Detect which cell encompasses the target text, then output its (x, y) center coordinate. 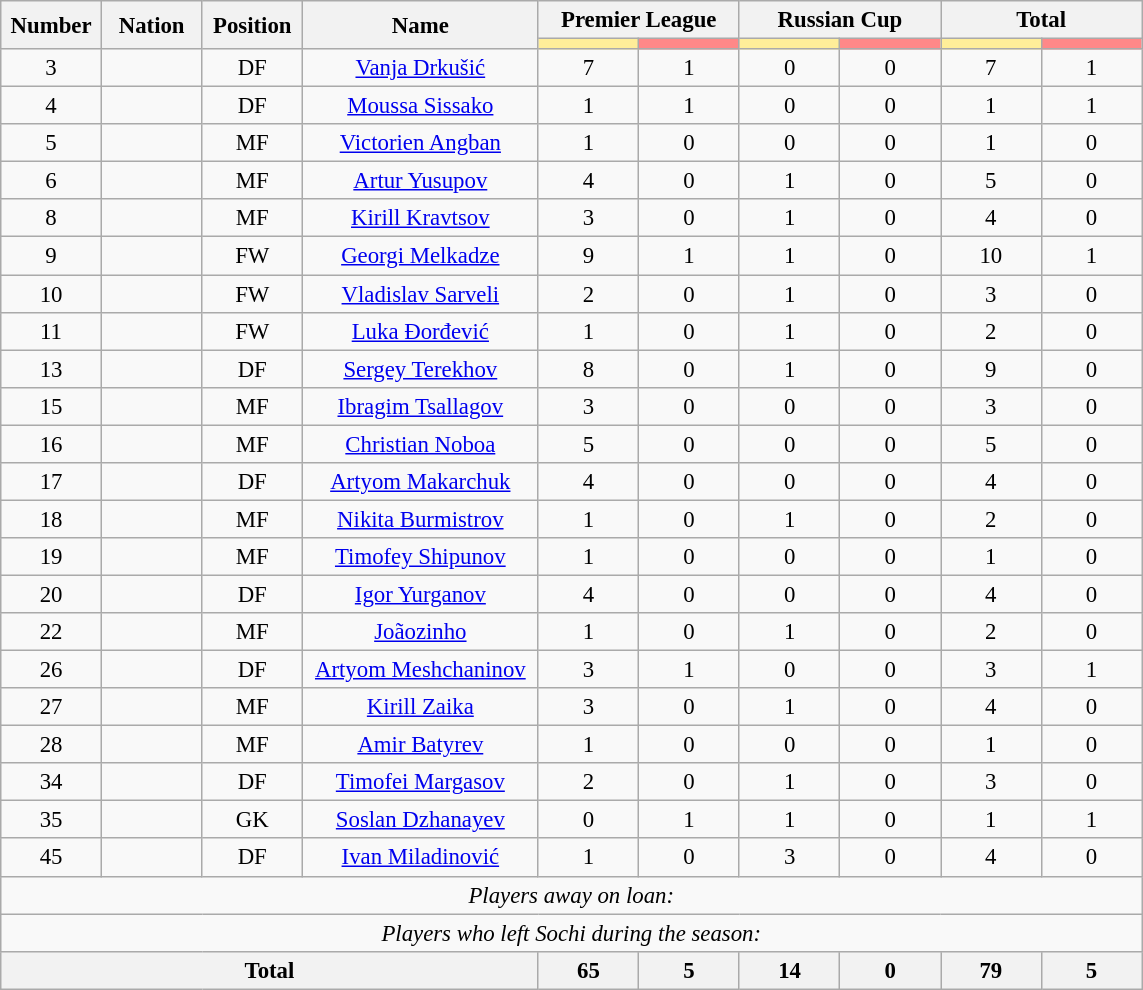
GK (252, 820)
Kirill Kravtsov (421, 219)
16 (52, 444)
34 (52, 782)
Artur Yusupov (421, 181)
79 (990, 970)
Number (52, 25)
Artyom Makarchuk (421, 482)
Players who left Sochi during the season: (572, 933)
35 (52, 820)
Vanja Drkušić (421, 68)
18 (52, 519)
Christian Noboa (421, 444)
17 (52, 482)
27 (52, 707)
Ivan Miladinović (421, 858)
6 (52, 181)
20 (52, 594)
45 (52, 858)
14 (790, 970)
Joãozinho (421, 632)
Kirill Zaika (421, 707)
Premier League (638, 20)
Position (252, 25)
Nikita Burmistrov (421, 519)
Name (421, 25)
13 (52, 369)
11 (52, 331)
Russian Cup (840, 20)
Artyom Meshchaninov (421, 670)
Sergey Terekhov (421, 369)
28 (52, 745)
Luka Đorđević (421, 331)
Moussa Sissako (421, 106)
Players away on loan: (572, 895)
Igor Yurganov (421, 594)
19 (52, 557)
Victorien Angban (421, 143)
26 (52, 670)
Nation (152, 25)
Timofey Shipunov (421, 557)
Soslan Dzhanayev (421, 820)
Ibragim Tsallagov (421, 406)
Vladislav Sarveli (421, 294)
Amir Batyrev (421, 745)
Timofei Margasov (421, 782)
15 (52, 406)
22 (52, 632)
65 (588, 970)
Georgi Melkadze (421, 256)
